Return the [x, y] coordinate for the center point of the cell that contains the specified text.  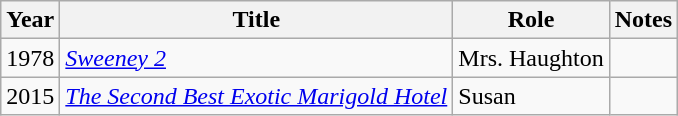
Mrs. Haughton [531, 58]
2015 [30, 96]
Year [30, 20]
Susan [531, 96]
The Second Best Exotic Marigold Hotel [256, 96]
Sweeney 2 [256, 58]
Notes [643, 20]
1978 [30, 58]
Title [256, 20]
Role [531, 20]
